Provide the [x, y] coordinate of the cell's center where the given text is located.  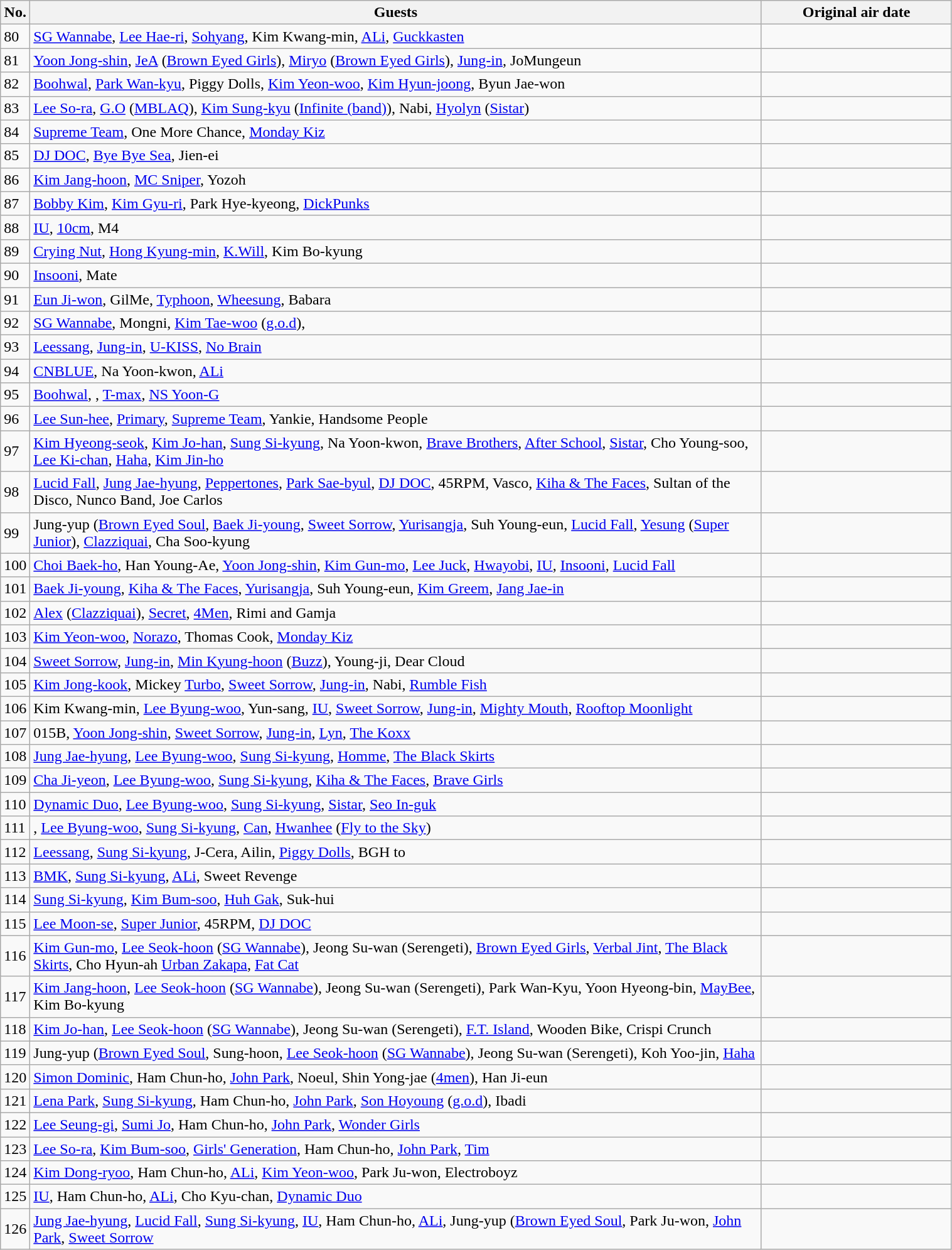
Kim Dong-ryoo, Ham Chun-ho, ALi, Kim Yeon-woo, Park Ju-won, Electroboyz [395, 1173]
Jung Jae-hyung, Lee Byung-woo, Sung Si-kyung, Homme, The Black Skirts [395, 757]
97 [15, 451]
96 [15, 419]
DJ DOC, Bye Bye Sea, Jien-ei [395, 156]
123 [15, 1148]
IU, Ham Chun-ho, ALi, Cho Kyu-chan, Dynamic Duo [395, 1197]
Jung-yup (Brown Eyed Soul, Sung-hoon, Lee Seok-hoon (SG Wannabe), Jeong Su-wan (Serengeti), Koh Yoo-jin, Haha [395, 1053]
Kim Jang-hoon, MC Sniper, Yozoh [395, 180]
98 [15, 492]
Lena Park, Sung Si-kyung, Ham Chun-ho, John Park, Son Hoyoung (g.o.d), Ibadi [395, 1101]
91 [15, 299]
80 [15, 36]
Boohwal, , T-max, NS Yoon-G [395, 395]
SG Wannabe, Mongni, Kim Tae-woo (g.o.d), [395, 323]
81 [15, 60]
118 [15, 1029]
Sung Si-kyung, Kim Bum-soo, Huh Gak, Suk-hui [395, 900]
Leessang, Jung-in, U-KISS, No Brain [395, 347]
Original air date [856, 13]
122 [15, 1124]
Kim Hyeong-seok, Kim Jo-han, Sung Si-kyung, Na Yoon-kwon, Brave Brothers, After School, Sistar, Cho Young-soo, Lee Ki-chan, Haha, Kim Jin-ho [395, 451]
Kim Jang-hoon, Lee Seok-hoon (SG Wannabe), Jeong Su-wan (Serengeti), Park Wan-Kyu, Yoon Hyeong-bin, MayBee, Kim Bo-kyung [395, 997]
Jung Jae-hyung, Lucid Fall, Sung Si-kyung, IU, Ham Chun-ho, ALi, Jung-yup (Brown Eyed Soul, Park Ju-won, John Park, Sweet Sorrow [395, 1229]
Lee So-ra, Kim Bum-soo, Girls' Generation, Ham Chun-ho, John Park, Tim [395, 1148]
Eun Ji-won, GilMe, Typhoon, Wheesung, Babara [395, 299]
108 [15, 757]
Lee So-ra, G.O (MBLAQ), Kim Sung-kyu (Infinite (band)), Nabi, Hyolyn (Sistar) [395, 108]
90 [15, 275]
Sweet Sorrow, Jung-in, Min Kyung-hoon (Buzz), Young-ji, Dear Cloud [395, 660]
82 [15, 84]
89 [15, 251]
124 [15, 1173]
109 [15, 780]
102 [15, 613]
Crying Nut, Hong Kyung-min, K.Will, Kim Bo-kyung [395, 251]
Yoon Jong-shin, JeA (Brown Eyed Girls), Miryo (Brown Eyed Girls), Jung-in, JoMungeun [395, 60]
BMK, Sung Si-kyung, ALi, Sweet Revenge [395, 876]
Alex (Clazziquai), Secret, 4Men, Rimi and Gamja [395, 613]
115 [15, 924]
99 [15, 532]
119 [15, 1053]
, Lee Byung-woo, Sung Si-kyung, Can, Hwanhee (Fly to the Sky) [395, 828]
114 [15, 900]
103 [15, 637]
Baek Ji-young, Kiha & The Faces, Yurisangja, Suh Young-eun, Kim Greem, Jang Jae-in [395, 589]
Lucid Fall, Jung Jae-hyung, Peppertones, Park Sae-byul, DJ DOC, 45RPM, Vasco, Kiha & The Faces, Sultan of the Disco, Nunco Band, Joe Carlos [395, 492]
Lee Sun-hee, Primary, Supreme Team, Yankie, Handsome People [395, 419]
121 [15, 1101]
110 [15, 804]
105 [15, 684]
Cha Ji-yeon, Lee Byung-woo, Sung Si-kyung, Kiha & The Faces, Brave Girls [395, 780]
Guests [395, 13]
107 [15, 733]
Lee Moon-se, Super Junior, 45RPM, DJ DOC [395, 924]
Kim Yeon-woo, Norazo, Thomas Cook, Monday Kiz [395, 637]
92 [15, 323]
CNBLUE, Na Yoon-kwon, ALi [395, 371]
86 [15, 180]
IU, 10cm, M4 [395, 227]
101 [15, 589]
Insooni, Mate [395, 275]
Choi Baek-ho, Han Young-Ae, Yoon Jong-shin, Kim Gun-mo, Lee Juck, Hwayobi, IU, Insooni, Lucid Fall [395, 565]
Kim Jong-kook, Mickey Turbo, Sweet Sorrow, Jung-in, Nabi, Rumble Fish [395, 684]
Lee Seung-gi, Sumi Jo, Ham Chun-ho, John Park, Wonder Girls [395, 1124]
015B, Yoon Jong-shin, Sweet Sorrow, Jung-in, Lyn, The Koxx [395, 733]
Kim Gun-mo, Lee Seok-hoon (SG Wannabe), Jeong Su-wan (Serengeti), Brown Eyed Girls, Verbal Jint, The Black Skirts, Cho Hyun-ah Urban Zakapa, Fat Cat [395, 956]
117 [15, 997]
95 [15, 395]
Leessang, Sung Si-kyung, J-Cera, Ailin, Piggy Dolls, BGH to [395, 852]
Kim Kwang-min, Lee Byung-woo, Yun-sang, IU, Sweet Sorrow, Jung-in, Mighty Mouth, Rooftop Moonlight [395, 708]
113 [15, 876]
111 [15, 828]
88 [15, 227]
94 [15, 371]
84 [15, 132]
Boohwal, Park Wan-kyu, Piggy Dolls, Kim Yeon-woo, Kim Hyun-joong, Byun Jae-won [395, 84]
126 [15, 1229]
87 [15, 203]
Bobby Kim, Kim Gyu-ri, Park Hye-kyeong, DickPunks [395, 203]
No. [15, 13]
93 [15, 347]
Dynamic Duo, Lee Byung-woo, Sung Si-kyung, Sistar, Seo In-guk [395, 804]
112 [15, 852]
85 [15, 156]
83 [15, 108]
104 [15, 660]
106 [15, 708]
Simon Dominic, Ham Chun-ho, John Park, Noeul, Shin Yong-jae (4men), Han Ji-eun [395, 1077]
Kim Jo-han, Lee Seok-hoon (SG Wannabe), Jeong Su-wan (Serengeti), F.T. Island, Wooden Bike, Crispi Crunch [395, 1029]
SG Wannabe, Lee Hae-ri, Sohyang, Kim Kwang-min, ALi, Guckkasten [395, 36]
116 [15, 956]
120 [15, 1077]
Supreme Team, One More Chance, Monday Kiz [395, 132]
Jung-yup (Brown Eyed Soul, Baek Ji-young, Sweet Sorrow, Yurisangja, Suh Young-eun, Lucid Fall, Yesung (Super Junior), Clazziquai, Cha Soo-kyung [395, 532]
100 [15, 565]
125 [15, 1197]
